Provide the [x, y] coordinate of the cell's center where the given text is located.  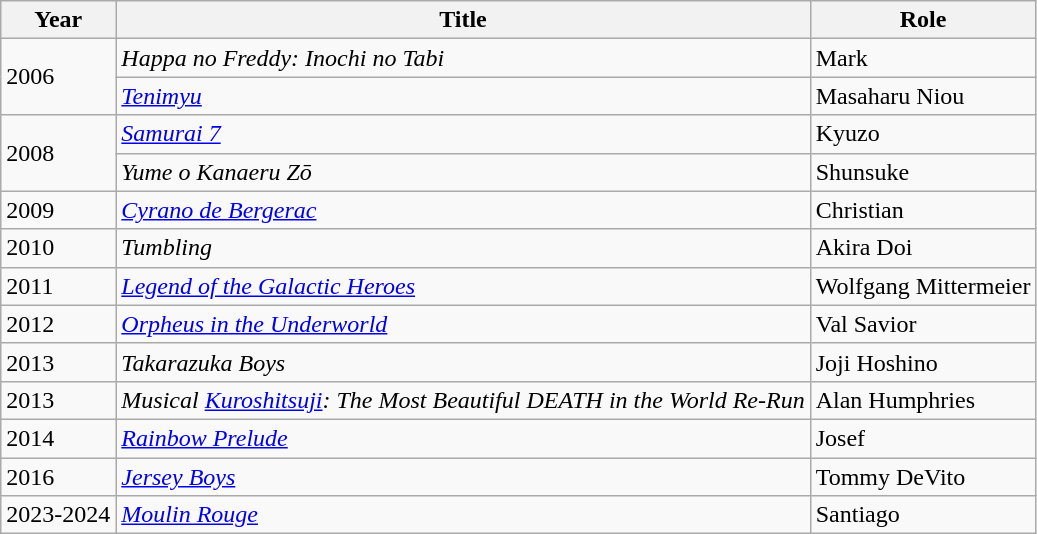
Tommy DeVito [923, 477]
Jersey Boys [463, 477]
Tumbling [463, 248]
2014 [58, 438]
Title [463, 20]
Happa no Freddy: Inochi no Tabi [463, 58]
Moulin Rouge [463, 515]
Mark [923, 58]
2011 [58, 286]
Role [923, 20]
Kyuzo [923, 134]
Takarazuka Boys [463, 362]
Alan Humphries [923, 400]
Year [58, 20]
Tenimyu [463, 96]
Masaharu Niou [923, 96]
Cyrano de Bergerac [463, 210]
2023-2024 [58, 515]
Orpheus in the Underworld [463, 324]
Joji Hoshino [923, 362]
Samurai 7 [463, 134]
2009 [58, 210]
Santiago [923, 515]
2016 [58, 477]
2010 [58, 248]
Josef [923, 438]
2008 [58, 153]
Christian [923, 210]
2006 [58, 77]
2012 [58, 324]
Shunsuke [923, 172]
Val Savior [923, 324]
Musical Kuroshitsuji: The Most Beautiful DEATH in the World Re-Run [463, 400]
Legend of the Galactic Heroes [463, 286]
Yume o Kanaeru Zō [463, 172]
Rainbow Prelude [463, 438]
Akira Doi [923, 248]
Wolfgang Mittermeier [923, 286]
